Pinpoint the cell where the given text exists, returning its [x, y] midpoint coordinate. 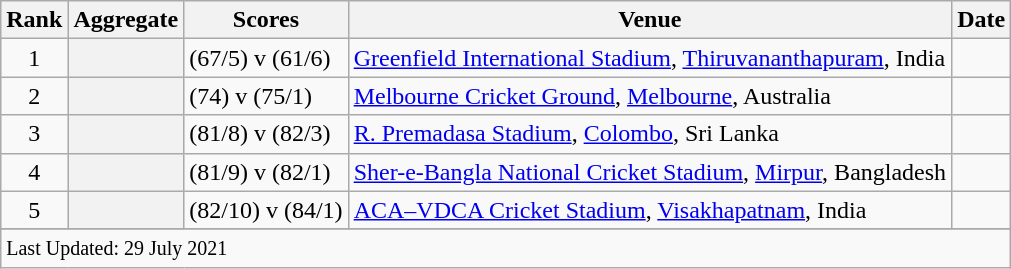
2 [34, 96]
Sher-e-Bangla National Cricket Stadium, Mirpur, Bangladesh [650, 172]
1 [34, 58]
3 [34, 134]
Rank [34, 20]
Date [982, 20]
ACA–VDCA Cricket Stadium, Visakhapatnam, India [650, 210]
(82/10) v (84/1) [266, 210]
Greenfield International Stadium, Thiruvananthapuram, India [650, 58]
(67/5) v (61/6) [266, 58]
R. Premadasa Stadium, Colombo, Sri Lanka [650, 134]
(81/9) v (82/1) [266, 172]
Scores [266, 20]
(74) v (75/1) [266, 96]
Last Updated: 29 July 2021 [506, 248]
5 [34, 210]
4 [34, 172]
(81/8) v (82/3) [266, 134]
Melbourne Cricket Ground, Melbourne, Australia [650, 96]
Venue [650, 20]
Aggregate [126, 20]
